Search for the cell housing the specified text and yield its [X, Y] center coordinate. 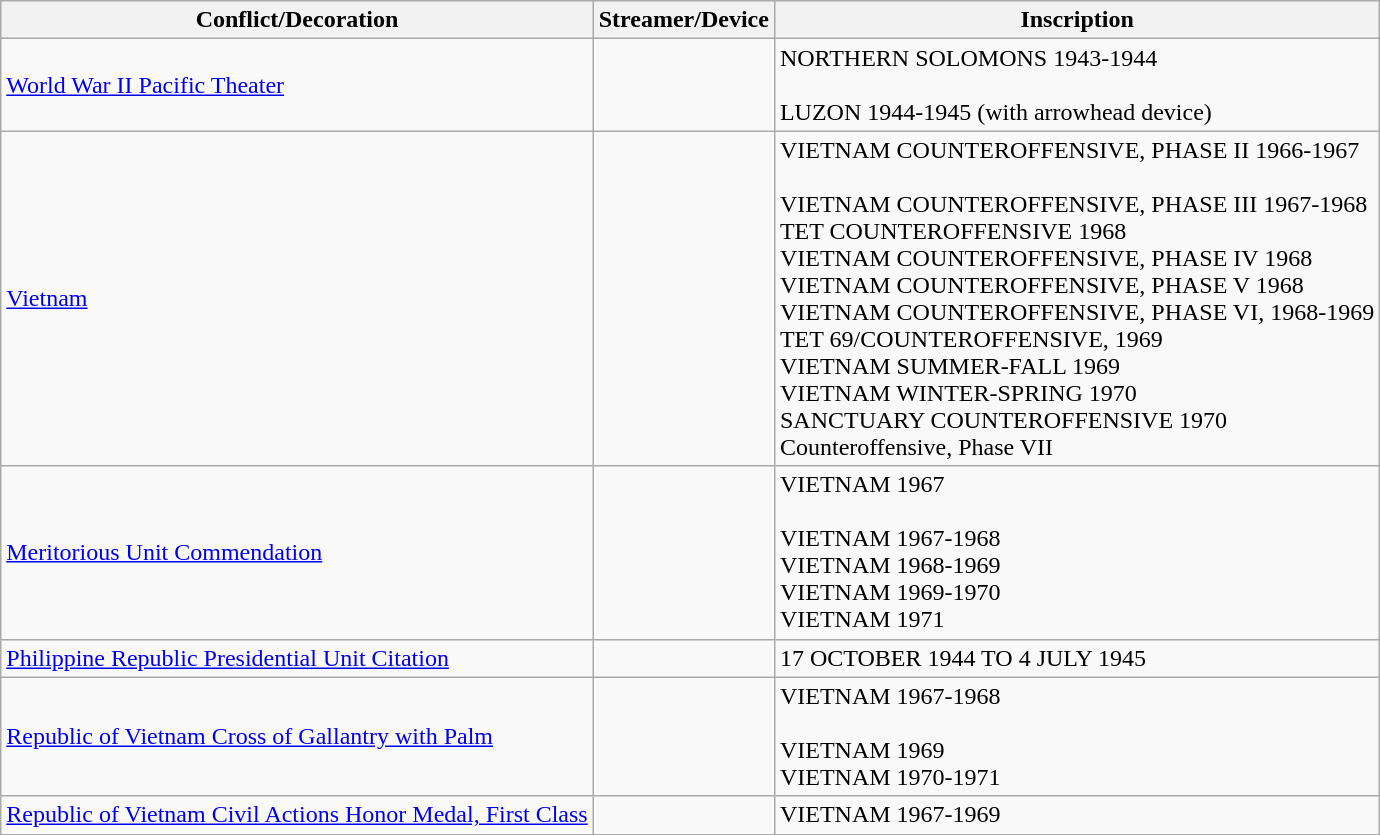
World War II Pacific Theater [297, 85]
VIETNAM 1967VIETNAM 1967-1968 VIETNAM 1968-1969 VIETNAM 1969-1970 VIETNAM 1971 [1076, 552]
Republic of Vietnam Cross of Gallantry with Palm [297, 736]
Meritorious Unit Commendation [297, 552]
VIETNAM 1967-1968VIETNAM 1969 VIETNAM 1970-1971 [1076, 736]
VIETNAM 1967-1969 [1076, 815]
Conflict/Decoration [297, 20]
Inscription [1076, 20]
Streamer/Device [684, 20]
Republic of Vietnam Civil Actions Honor Medal, First Class [297, 815]
17 OCTOBER 1944 TO 4 JULY 1945 [1076, 658]
Philippine Republic Presidential Unit Citation [297, 658]
Vietnam [297, 298]
NORTHERN SOLOMONS 1943-1944LUZON 1944-1945 (with arrowhead device) [1076, 85]
